Extract the [x, y] coordinate from the center of the cell holding the provided text.  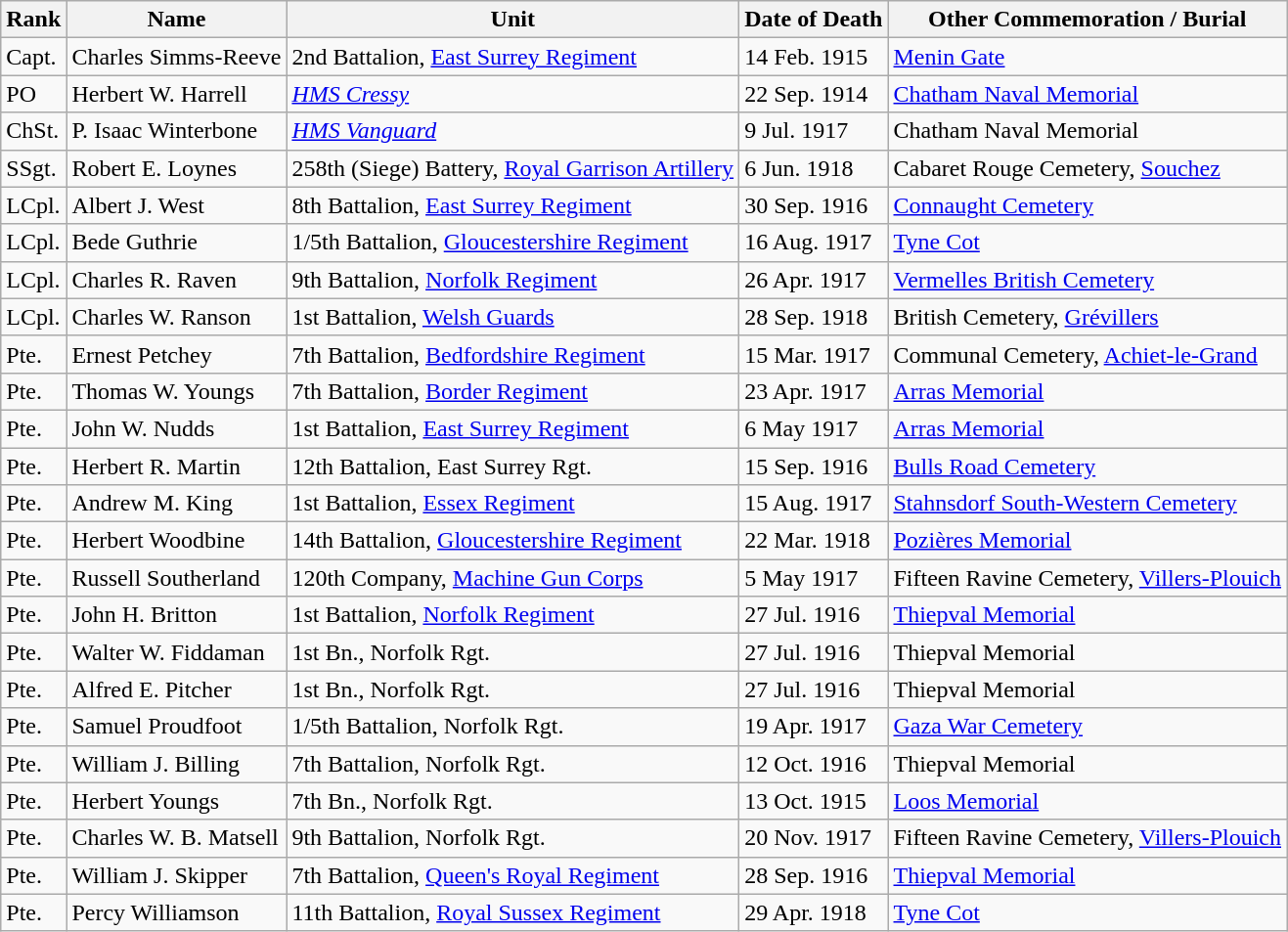
12 Oct. 1916 [814, 764]
258th (Siege) Battery, Royal Garrison Artillery [512, 168]
John H. Britton [176, 615]
29 Apr. 1918 [814, 912]
PO [33, 94]
Ernest Petchey [176, 354]
Gaza War Cemetery [1088, 727]
Alfred E. Pitcher [176, 689]
9th Battalion, Norfolk Rgt. [512, 838]
Walter W. Fiddaman [176, 652]
1st Battalion, East Surrey Regiment [512, 428]
Name [176, 20]
12th Battalion, East Surrey Rgt. [512, 466]
22 Sep. 1914 [814, 94]
2nd Battalion, East Surrey Regiment [512, 57]
P. Isaac Winterbone [176, 131]
Charles W. B. Matsell [176, 838]
Communal Cemetery, Achiet-le-Grand [1088, 354]
HMS Cressy [512, 94]
30 Sep. 1916 [814, 205]
16 Aug. 1917 [814, 243]
7th Battalion, Queen's Royal Regiment [512, 875]
19 Apr. 1917 [814, 727]
7th Bn., Norfolk Rgt. [512, 801]
7th Battalion, Border Regiment [512, 391]
William J. Billing [176, 764]
Vermelles British Cemetery [1088, 280]
28 Sep. 1916 [814, 875]
Robert E. Loynes [176, 168]
John W. Nudds [176, 428]
14th Battalion, Gloucestershire Regiment [512, 541]
8th Battalion, East Surrey Regiment [512, 205]
20 Nov. 1917 [814, 838]
120th Company, Machine Gun Corps [512, 578]
William J. Skipper [176, 875]
Herbert Woodbine [176, 541]
5 May 1917 [814, 578]
23 Apr. 1917 [814, 391]
Unit [512, 20]
Cabaret Rouge Cemetery, Souchez [1088, 168]
Menin Gate [1088, 57]
Bulls Road Cemetery [1088, 466]
15 Sep. 1916 [814, 466]
Samuel Proudfoot [176, 727]
Capt. [33, 57]
13 Oct. 1915 [814, 801]
9th Battalion, Norfolk Regiment [512, 280]
6 Jun. 1918 [814, 168]
9 Jul. 1917 [814, 131]
Herbert Youngs [176, 801]
Charles R. Raven [176, 280]
Charles W. Ranson [176, 317]
7th Battalion, Norfolk Rgt. [512, 764]
Herbert W. Harrell [176, 94]
26 Apr. 1917 [814, 280]
Pozières Memorial [1088, 541]
Herbert R. Martin [176, 466]
Andrew M. King [176, 504]
Percy Williamson [176, 912]
Charles Simms-Reeve [176, 57]
7th Battalion, Bedfordshire Regiment [512, 354]
Thomas W. Youngs [176, 391]
1st Battalion, Welsh Guards [512, 317]
Connaught Cemetery [1088, 205]
Rank [33, 20]
HMS Vanguard [512, 131]
1/5th Battalion, Gloucestershire Regiment [512, 243]
Russell Southerland [176, 578]
Date of Death [814, 20]
1st Battalion, Essex Regiment [512, 504]
Stahnsdorf South-Western Cemetery [1088, 504]
1st Battalion, Norfolk Regiment [512, 615]
15 Aug. 1917 [814, 504]
Other Commemoration / Burial [1088, 20]
11th Battalion, Royal Sussex Regiment [512, 912]
14 Feb. 1915 [814, 57]
British Cemetery, Grévillers [1088, 317]
Bede Guthrie [176, 243]
1/5th Battalion, Norfolk Rgt. [512, 727]
ChSt. [33, 131]
Albert J. West [176, 205]
28 Sep. 1918 [814, 317]
Loos Memorial [1088, 801]
6 May 1917 [814, 428]
15 Mar. 1917 [814, 354]
SSgt. [33, 168]
22 Mar. 1918 [814, 541]
